Output the (x, y) coordinate of the center of the cell containing the given text.  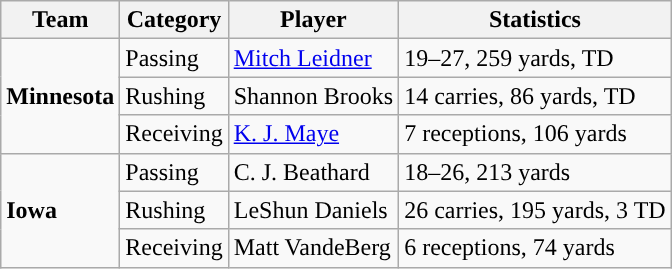
LeShun Daniels (313, 210)
Shannon Brooks (313, 96)
C. J. Beathard (313, 172)
Player (313, 20)
K. J. Maye (313, 134)
18–26, 213 yards (536, 172)
Iowa (60, 210)
Mitch Leidner (313, 58)
Category (174, 20)
Team (60, 20)
26 carries, 195 yards, 3 TD (536, 210)
14 carries, 86 yards, TD (536, 96)
6 receptions, 74 yards (536, 248)
19–27, 259 yards, TD (536, 58)
Statistics (536, 20)
7 receptions, 106 yards (536, 134)
Minnesota (60, 96)
Matt VandeBerg (313, 248)
